Extract the (x, y) coordinate from the center of the cell holding the provided text.  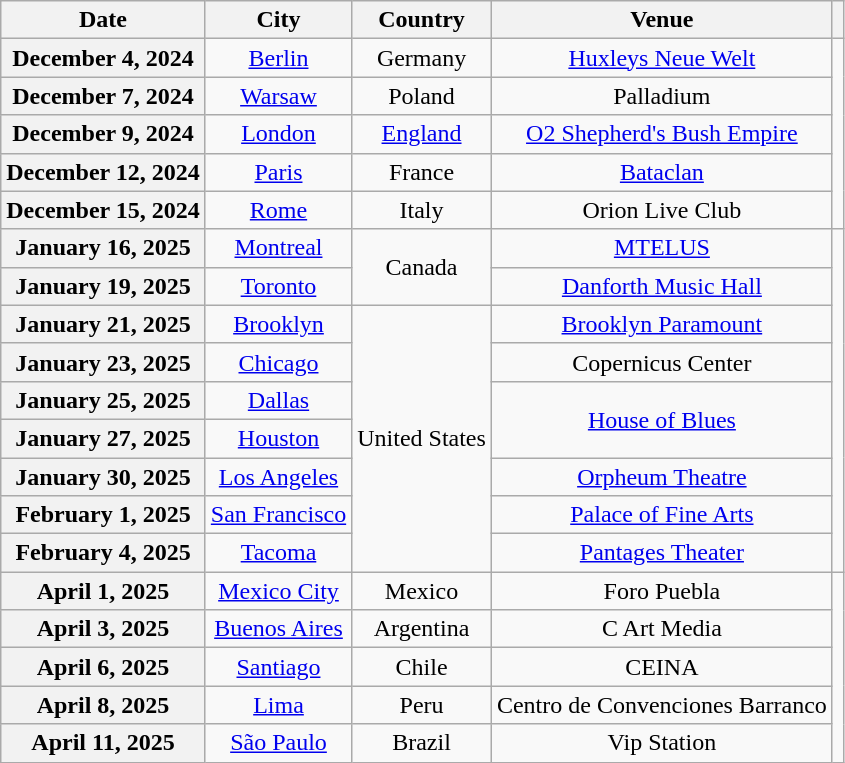
CEINA (662, 667)
Vip Station (662, 743)
Date (104, 20)
Santiago (278, 667)
Buenos Aires (278, 629)
December 4, 2024 (104, 58)
Pantages Theater (662, 553)
Foro Puebla (662, 591)
Dallas (278, 400)
United States (422, 438)
France (422, 172)
Toronto (278, 286)
Orion Live Club (662, 210)
Lima (278, 705)
April 3, 2025 (104, 629)
January 30, 2025 (104, 477)
Argentina (422, 629)
Huxleys Neue Welt (662, 58)
San Francisco (278, 515)
Mexico (422, 591)
December 15, 2024 (104, 210)
Brooklyn Paramount (662, 324)
February 1, 2025 (104, 515)
Centro de Convenciones Barranco (662, 705)
January 16, 2025 (104, 248)
January 25, 2025 (104, 400)
Los Angeles (278, 477)
Bataclan (662, 172)
January 23, 2025 (104, 362)
Orpheum Theatre (662, 477)
London (278, 134)
City (278, 20)
Chicago (278, 362)
Brooklyn (278, 324)
April 11, 2025 (104, 743)
Chile (422, 667)
Italy (422, 210)
Canada (422, 267)
April 1, 2025 (104, 591)
Palace of Fine Arts (662, 515)
April 6, 2025 (104, 667)
Tacoma (278, 553)
Paris (278, 172)
Montreal (278, 248)
Brazil (422, 743)
Venue (662, 20)
April 8, 2025 (104, 705)
England (422, 134)
Rome (278, 210)
January 19, 2025 (104, 286)
Poland (422, 96)
January 21, 2025 (104, 324)
MTELUS (662, 248)
January 27, 2025 (104, 438)
C Art Media (662, 629)
Warsaw (278, 96)
Copernicus Center (662, 362)
February 4, 2025 (104, 553)
Peru (422, 705)
Houston (278, 438)
December 12, 2024 (104, 172)
House of Blues (662, 419)
Mexico City (278, 591)
December 9, 2024 (104, 134)
Germany (422, 58)
São Paulo (278, 743)
Danforth Music Hall (662, 286)
O2 Shepherd's Bush Empire (662, 134)
Country (422, 20)
December 7, 2024 (104, 96)
Palladium (662, 96)
Berlin (278, 58)
